From the cell containing the given text, extract its center point as (x, y) coordinate. 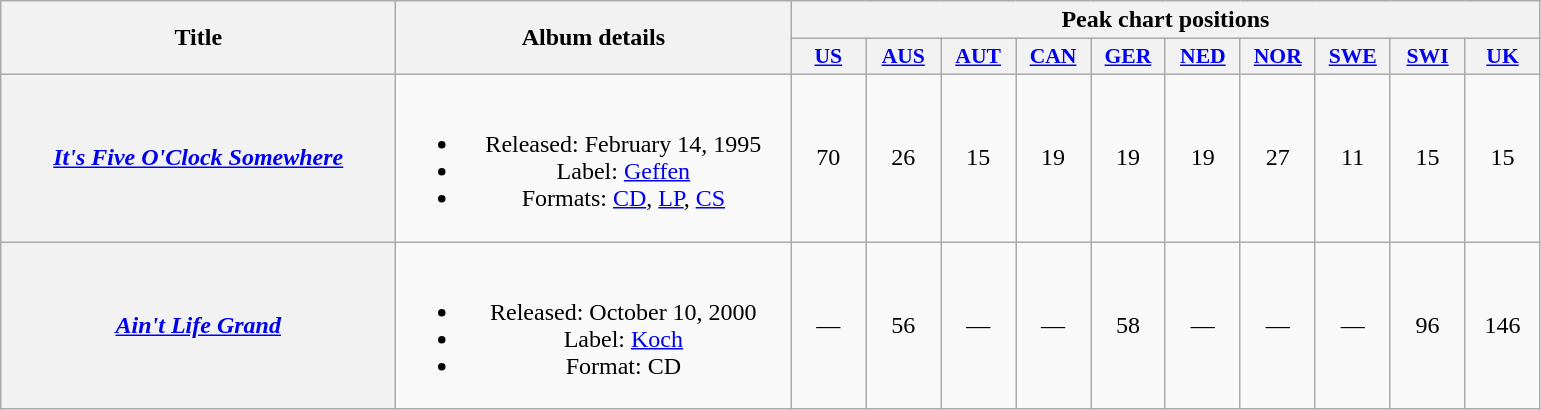
US (828, 57)
CAN (1054, 57)
SWE (1352, 57)
11 (1352, 158)
UK (1502, 57)
Album details (594, 38)
It's Five O'Clock Somewhere (198, 158)
Ain't Life Grand (198, 326)
Peak chart positions (1166, 20)
70 (828, 158)
NED (1202, 57)
Released: February 14, 1995Label: GeffenFormats: CD, LP, CS (594, 158)
Title (198, 38)
Released: October 10, 2000Label: KochFormat: CD (594, 326)
NOR (1278, 57)
GER (1128, 57)
58 (1128, 326)
96 (1428, 326)
AUS (904, 57)
AUT (978, 57)
26 (904, 158)
27 (1278, 158)
146 (1502, 326)
SWI (1428, 57)
56 (904, 326)
